Return the [X, Y] coordinate for the center point of the cell that contains the specified text.  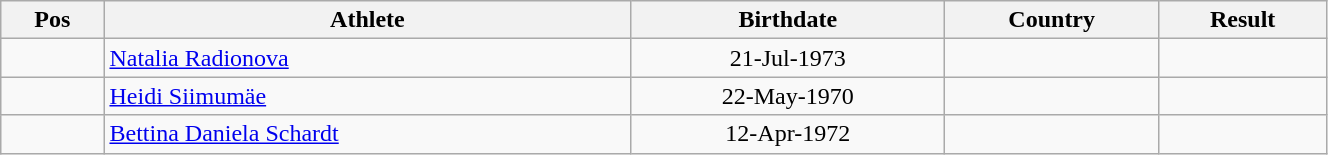
21-Jul-1973 [788, 58]
Bettina Daniela Schardt [368, 134]
Result [1243, 20]
Heidi Siimumäe [368, 96]
Birthdate [788, 20]
22-May-1970 [788, 96]
Country [1052, 20]
Athlete [368, 20]
12-Apr-1972 [788, 134]
Natalia Radionova [368, 58]
Pos [52, 20]
